Search for the cell housing the specified text and yield its (x, y) center coordinate. 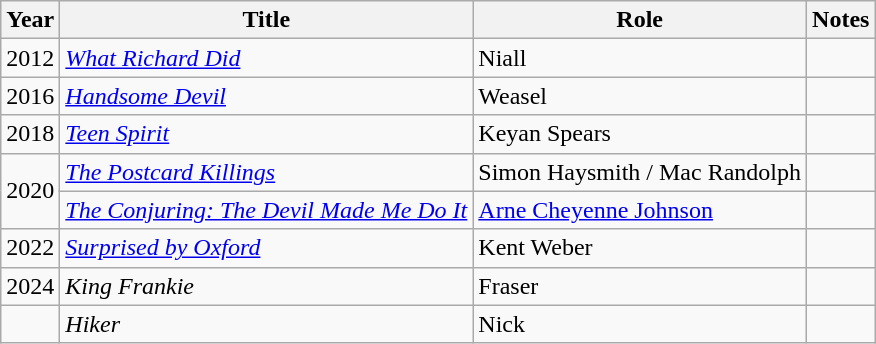
2024 (30, 286)
Surprised by Oxford (266, 248)
Notes (841, 20)
Simon Haysmith / Mac Randolph (640, 172)
Year (30, 20)
Niall (640, 58)
What Richard Did (266, 58)
Keyan Spears (640, 134)
Teen Spirit (266, 134)
Kent Weber (640, 248)
Fraser (640, 286)
2018 (30, 134)
Nick (640, 324)
The Conjuring: The Devil Made Me Do It (266, 210)
Arne Cheyenne Johnson (640, 210)
King Frankie (266, 286)
Handsome Devil (266, 96)
2012 (30, 58)
Weasel (640, 96)
2016 (30, 96)
The Postcard Killings (266, 172)
2020 (30, 191)
2022 (30, 248)
Hiker (266, 324)
Role (640, 20)
Title (266, 20)
